Locate the cell with the specified text and output its (x, y) center coordinate. 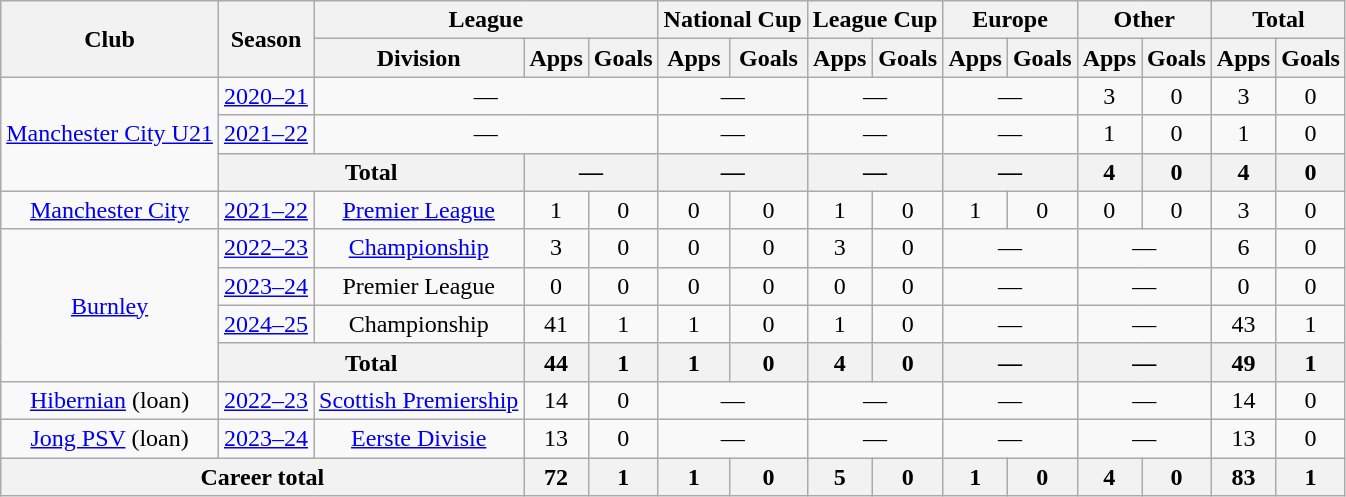
2024–25 (266, 324)
43 (1243, 324)
Career total (262, 477)
83 (1243, 477)
League Cup (875, 20)
League (486, 20)
Division (419, 58)
National Cup (732, 20)
Hibernian (loan) (110, 400)
Club (110, 39)
Burnley (110, 305)
41 (556, 324)
44 (556, 362)
Jong PSV (loan) (110, 438)
5 (840, 477)
Europe (1010, 20)
49 (1243, 362)
2020–21 (266, 96)
72 (556, 477)
6 (1243, 248)
Manchester City U21 (110, 134)
Manchester City (110, 210)
Other (1144, 20)
Eerste Divisie (419, 438)
Scottish Premiership (419, 400)
Season (266, 39)
